Find where the given text appears and provide that cell's center as [x, y] coordinate. 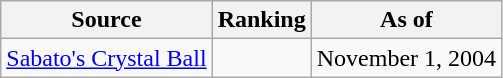
Ranking [262, 20]
November 1, 2004 [406, 58]
As of [406, 20]
Source [106, 20]
Sabato's Crystal Ball [106, 58]
